Scan for the cell matching the given text and deliver its (x, y) coordinate at center. 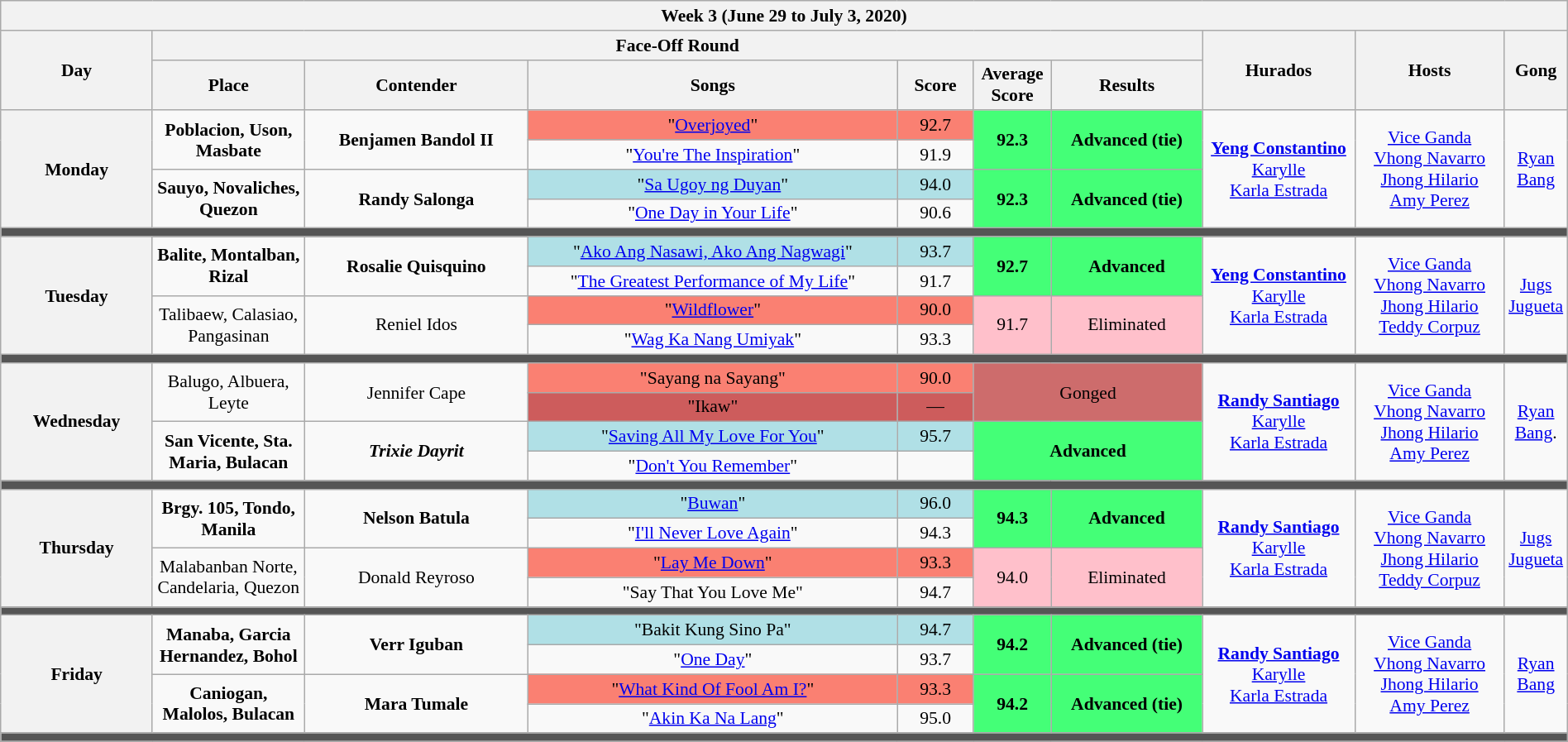
Randy Salonga (416, 199)
"Lay Me Down" (713, 563)
Caniogan, Malolos, Bulacan (228, 703)
Week 3 (June 29 to July 3, 2020) (784, 16)
Brgy. 105, Tondo, Manila (228, 518)
Reniel Idos (416, 324)
"Say That You Love Me" (713, 592)
"Bakit Kung Sino Pa" (713, 630)
"The Greatest Performance of My Life" (713, 281)
Songs (713, 84)
95.0 (935, 719)
"You're The Inspiration" (713, 155)
Monday (77, 170)
Thursday (77, 548)
"Akin Ka Na Lang" (713, 719)
Jennifer Cape (416, 392)
90.6 (935, 213)
"What Kind Of Fool Am I?" (713, 689)
Nelson Batula (416, 518)
"Sayang na Sayang" (713, 378)
Benjamen Bandol II (416, 141)
Face-Off Round (676, 45)
Wednesday (77, 422)
Score (935, 84)
Gong (1536, 71)
Average Score (1012, 84)
Hosts (1429, 71)
Balite, Montalban, Rizal (228, 266)
"One Day" (713, 660)
Day (77, 71)
Verr Iguban (416, 645)
Mara Tumale (416, 703)
Place (228, 84)
Friday (77, 674)
San Vicente, Sta. Maria, Bulacan (228, 452)
Manaba, Garcia Hernandez, Bohol (228, 645)
Balugo, Albuera, Leyte (228, 392)
Results (1126, 84)
"Buwan" (713, 504)
"Ako Ang Nasawi, Ako Ang Nagwagi" (713, 251)
Poblacion, Uson, Masbate (228, 141)
Malabanban Norte, Candelaria, Quezon (228, 577)
96.0 (935, 504)
95.7 (935, 437)
"Wildflower" (713, 310)
"One Day in Your Life" (713, 213)
"Overjoyed" (713, 126)
Rosalie Quisquino (416, 266)
"Ikaw" (713, 407)
"Saving All My Love For You" (713, 437)
Donald Reyroso (416, 577)
Gonged (1088, 392)
Trixie Dayrit (416, 452)
Talibaew, Calasiao, Pangasinan (228, 324)
"Wag Ka Nang Umiyak" (713, 340)
Ryan Bang. (1536, 422)
"I'll Never Love Again" (713, 534)
91.9 (935, 155)
Contender (416, 84)
"Don't You Remember" (713, 467)
Hurados (1279, 71)
Sauyo, Novaliches, Quezon (228, 199)
Tuesday (77, 295)
"Sa Ugoy ng Duyan" (713, 184)
— (935, 407)
